From the cell containing the given text, extract its center point as [X, Y] coordinate. 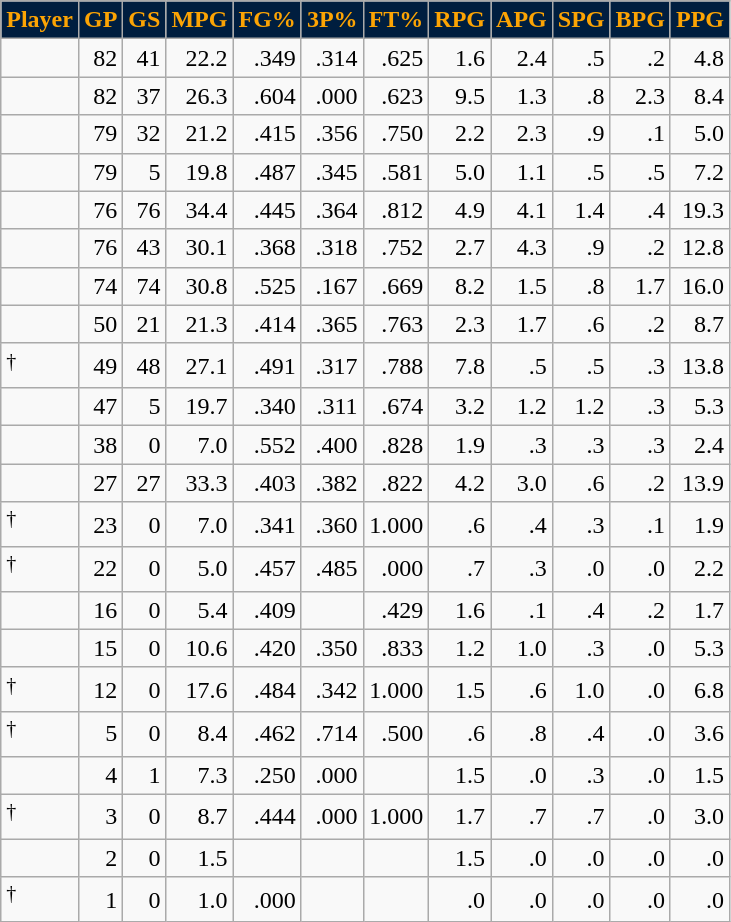
30.8 [200, 286]
19.8 [200, 172]
.444 [267, 816]
.485 [332, 570]
SPG [581, 20]
23 [100, 524]
4.3 [522, 248]
FG% [267, 20]
.525 [267, 286]
.420 [267, 648]
4.2 [460, 483]
.414 [267, 324]
15 [100, 648]
17.6 [200, 690]
.500 [396, 734]
.345 [332, 172]
50 [100, 324]
.365 [332, 324]
RPG [460, 20]
13.8 [700, 366]
.822 [396, 483]
.314 [332, 58]
.445 [267, 210]
.429 [396, 610]
1.4 [581, 210]
.625 [396, 58]
37 [144, 96]
.581 [396, 172]
1.3 [522, 96]
49 [100, 366]
4.8 [700, 58]
19.7 [200, 407]
MPG [200, 20]
.484 [267, 690]
Player [40, 20]
5.4 [200, 610]
3.6 [700, 734]
27.1 [200, 366]
GP [100, 20]
8.2 [460, 286]
.250 [267, 775]
43 [144, 248]
.752 [396, 248]
.623 [396, 96]
47 [100, 407]
2.7 [460, 248]
APG [522, 20]
12 [100, 690]
9.5 [460, 96]
.552 [267, 445]
.487 [267, 172]
.462 [267, 734]
.382 [332, 483]
.167 [332, 286]
BPG [640, 20]
7.2 [700, 172]
38 [100, 445]
13.9 [700, 483]
12.8 [700, 248]
.788 [396, 366]
.349 [267, 58]
.674 [396, 407]
.403 [267, 483]
.714 [332, 734]
PPG [700, 20]
16.0 [700, 286]
.828 [396, 445]
.833 [396, 648]
.812 [396, 210]
FT% [396, 20]
4.1 [522, 210]
.415 [267, 134]
3.2 [460, 407]
.341 [267, 524]
4.9 [460, 210]
6.8 [700, 690]
4 [100, 775]
7.8 [460, 366]
30.1 [200, 248]
.400 [332, 445]
22 [100, 570]
.409 [267, 610]
48 [144, 366]
21.3 [200, 324]
32 [144, 134]
16 [100, 610]
.763 [396, 324]
21.2 [200, 134]
.311 [332, 407]
.340 [267, 407]
.669 [396, 286]
41 [144, 58]
10.6 [200, 648]
.360 [332, 524]
1.1 [522, 172]
3 [100, 816]
.368 [267, 248]
7.3 [200, 775]
.350 [332, 648]
3P% [332, 20]
.604 [267, 96]
21 [144, 324]
34.4 [200, 210]
.491 [267, 366]
.318 [332, 248]
.750 [396, 134]
26.3 [200, 96]
33.3 [200, 483]
22.2 [200, 58]
.317 [332, 366]
.342 [332, 690]
.457 [267, 570]
.364 [332, 210]
.356 [332, 134]
19.3 [700, 210]
GS [144, 20]
2 [100, 858]
